Return (X, Y) of the center of cell containing provided text 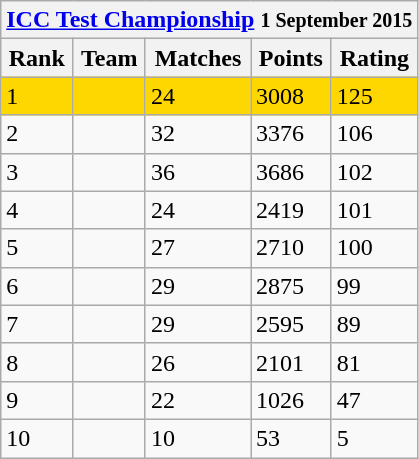
36 (198, 172)
Team (110, 58)
1026 (292, 400)
8 (37, 362)
2710 (292, 248)
26 (198, 362)
99 (374, 286)
ICC Test Championship 1 September 2015 (210, 20)
4 (37, 210)
Matches (198, 58)
106 (374, 134)
1 (37, 96)
9 (37, 400)
53 (292, 438)
27 (198, 248)
3686 (292, 172)
Rank (37, 58)
100 (374, 248)
2875 (292, 286)
89 (374, 324)
3 (37, 172)
3008 (292, 96)
7 (37, 324)
2 (37, 134)
2595 (292, 324)
Rating (374, 58)
125 (374, 96)
2101 (292, 362)
47 (374, 400)
Points (292, 58)
81 (374, 362)
2419 (292, 210)
101 (374, 210)
102 (374, 172)
32 (198, 134)
22 (198, 400)
6 (37, 286)
3376 (292, 134)
